Output the (x, y) coordinate of the center of the cell containing the given text.  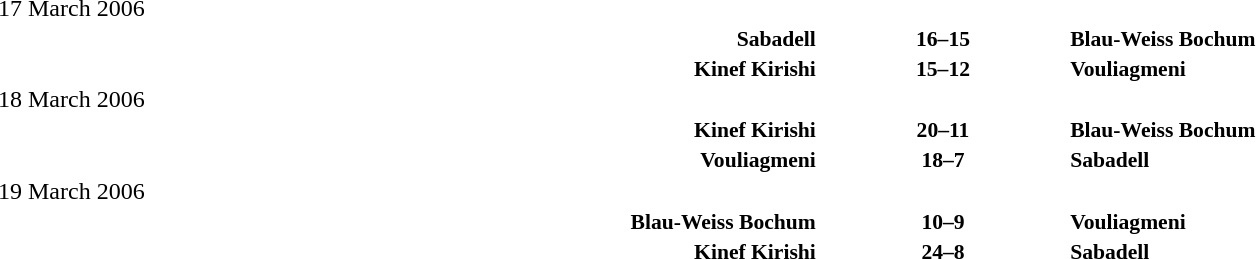
15–12 (943, 68)
16–15 (943, 38)
18–7 (943, 160)
10–9 (943, 222)
20–11 (943, 130)
